Return (X, Y) of the center of cell containing provided text 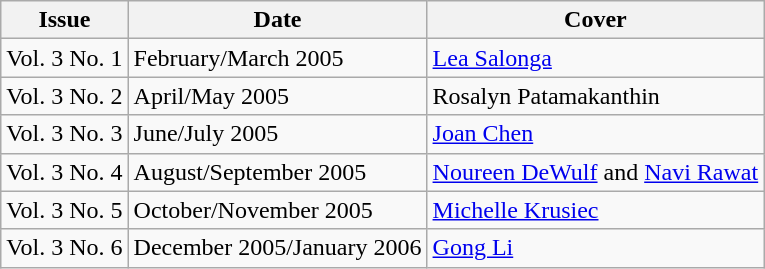
February/March 2005 (278, 58)
Vol. 3 No. 4 (64, 172)
Vol. 3 No. 6 (64, 248)
Lea Salonga (596, 58)
Gong Li (596, 248)
Vol. 3 No. 1 (64, 58)
Date (278, 20)
Noureen DeWulf and Navi Rawat (596, 172)
Cover (596, 20)
August/September 2005 (278, 172)
Michelle Krusiec (596, 210)
April/May 2005 (278, 96)
December 2005/January 2006 (278, 248)
Joan Chen (596, 134)
Issue (64, 20)
June/July 2005 (278, 134)
Rosalyn Patamakanthin (596, 96)
Vol. 3 No. 3 (64, 134)
October/November 2005 (278, 210)
Vol. 3 No. 5 (64, 210)
Vol. 3 No. 2 (64, 96)
